Scan for the cell matching the given text and deliver its [X, Y] coordinate at center. 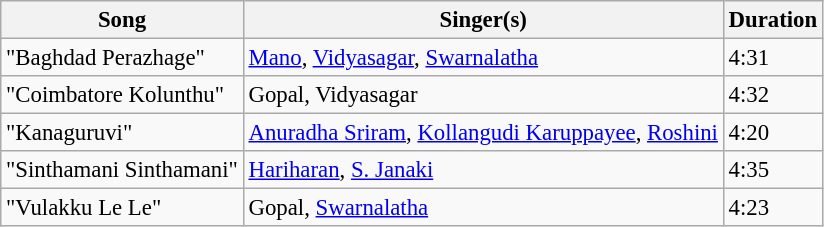
"Sinthamani Sinthamani" [122, 170]
Song [122, 20]
Gopal, Vidyasagar [483, 95]
4:31 [772, 58]
"Kanaguruvi" [122, 133]
Hariharan, S. Janaki [483, 170]
Singer(s) [483, 20]
Mano, Vidyasagar, Swarnalatha [483, 58]
Anuradha Sriram, Kollangudi Karuppayee, Roshini [483, 133]
4:20 [772, 133]
"Coimbatore Kolunthu" [122, 95]
4:23 [772, 208]
4:32 [772, 95]
4:35 [772, 170]
"Baghdad Perazhage" [122, 58]
"Vulakku Le Le" [122, 208]
Gopal, Swarnalatha [483, 208]
Duration [772, 20]
